Determine the [x, y] coordinate at the center of the cell enclosing the given text.  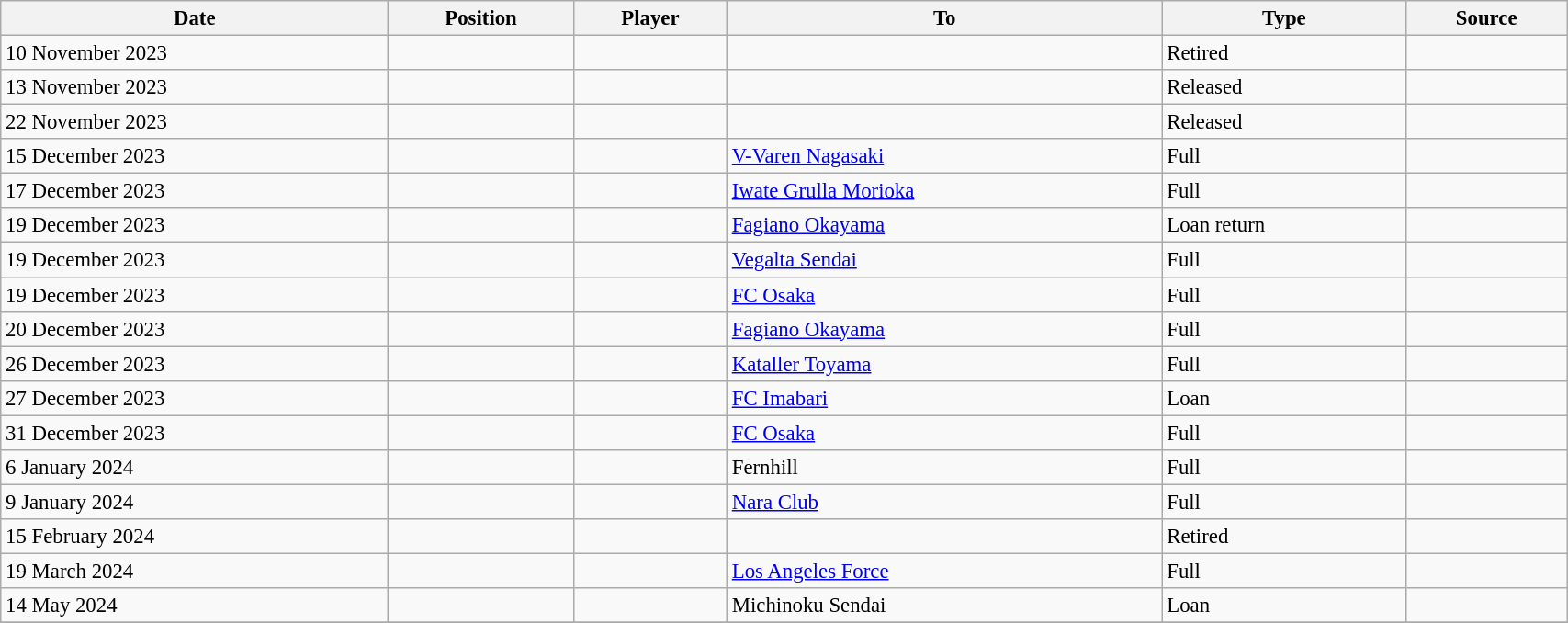
Vegalta Sendai [944, 260]
14 May 2024 [195, 606]
Type [1284, 18]
6 January 2024 [195, 468]
10 November 2023 [195, 53]
26 December 2023 [195, 364]
9 January 2024 [195, 502]
Position [481, 18]
Fernhill [944, 468]
Los Angeles Force [944, 571]
Nara Club [944, 502]
27 December 2023 [195, 398]
V-Varen Nagasaki [944, 156]
15 February 2024 [195, 537]
To [944, 18]
Loan return [1284, 225]
Date [195, 18]
31 December 2023 [195, 433]
22 November 2023 [195, 122]
FC Imabari [944, 398]
15 December 2023 [195, 156]
Michinoku Sendai [944, 606]
Source [1486, 18]
13 November 2023 [195, 87]
Iwate Grulla Morioka [944, 191]
19 March 2024 [195, 571]
20 December 2023 [195, 329]
17 December 2023 [195, 191]
Player [650, 18]
Kataller Toyama [944, 364]
